Scan for the cell matching the given text and deliver its (X, Y) coordinate at center. 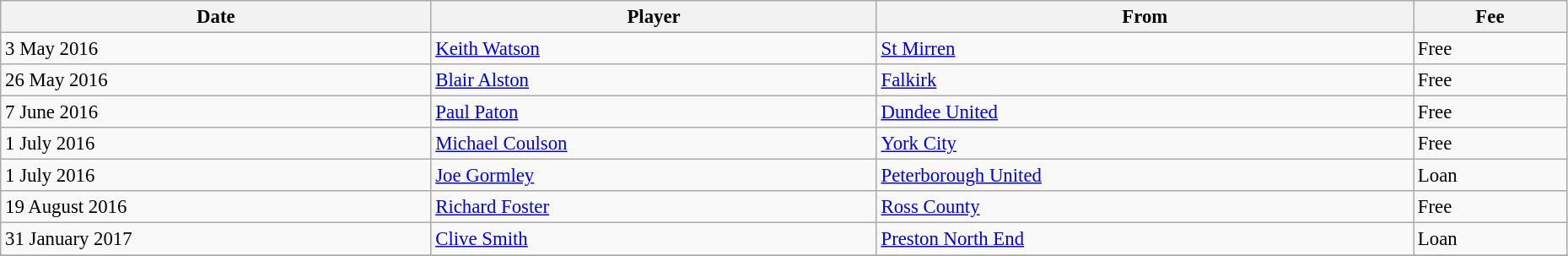
Joe Gormley (654, 176)
Blair Alston (654, 80)
26 May 2016 (216, 80)
From (1145, 17)
31 January 2017 (216, 239)
3 May 2016 (216, 49)
Ross County (1145, 207)
Date (216, 17)
York City (1145, 144)
Paul Paton (654, 112)
Peterborough United (1145, 176)
Keith Watson (654, 49)
Michael Coulson (654, 144)
19 August 2016 (216, 207)
Dundee United (1145, 112)
7 June 2016 (216, 112)
Fee (1490, 17)
Richard Foster (654, 207)
Falkirk (1145, 80)
St Mirren (1145, 49)
Preston North End (1145, 239)
Player (654, 17)
Clive Smith (654, 239)
